Pinpoint the cell where the given text exists, returning its [X, Y] midpoint coordinate. 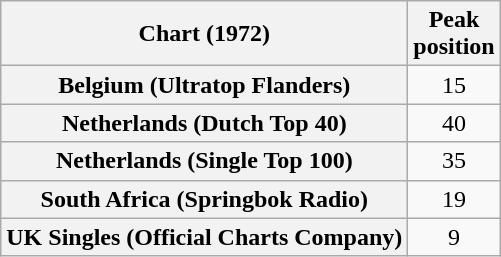
9 [454, 237]
UK Singles (Official Charts Company) [204, 237]
Belgium (Ultratop Flanders) [204, 85]
35 [454, 161]
Netherlands (Single Top 100) [204, 161]
40 [454, 123]
19 [454, 199]
15 [454, 85]
Peakposition [454, 34]
Chart (1972) [204, 34]
South Africa (Springbok Radio) [204, 199]
Netherlands (Dutch Top 40) [204, 123]
